Determine the (x, y) coordinate at the center of the cell enclosing the given text.  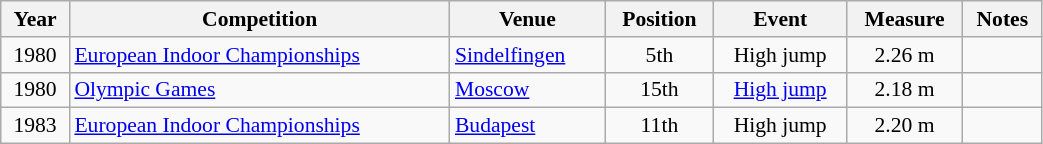
Notes (1003, 19)
Budapest (528, 126)
Moscow (528, 90)
15th (660, 90)
2.26 m (905, 55)
Measure (905, 19)
Competition (260, 19)
5th (660, 55)
Sindelfingen (528, 55)
2.20 m (905, 126)
Event (780, 19)
1983 (36, 126)
Year (36, 19)
11th (660, 126)
Olympic Games (260, 90)
2.18 m (905, 90)
Position (660, 19)
Venue (528, 19)
